Capture the cell that displays the provided text and extract its (X, Y) central coordinate. 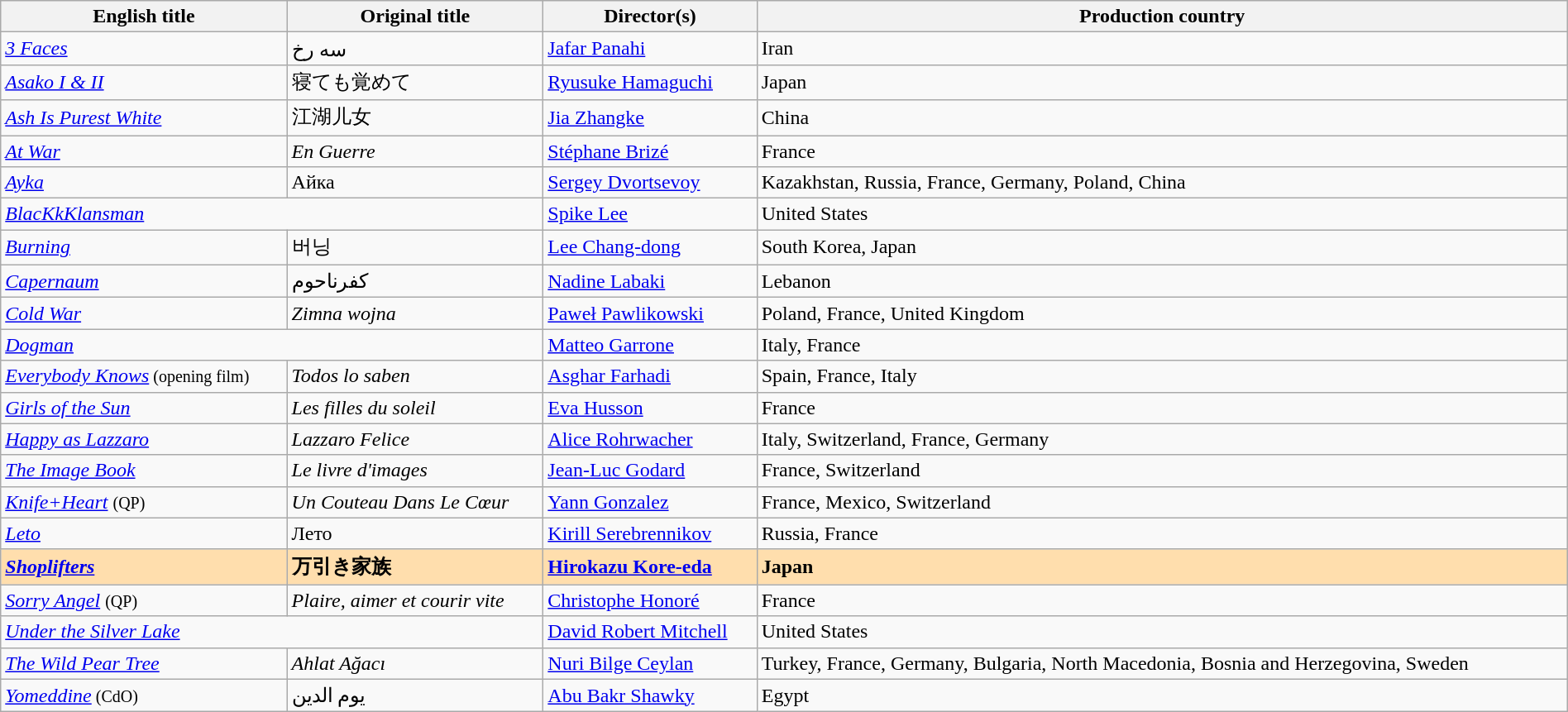
Stéphane Brizé (650, 151)
Ayka (144, 183)
BlacKkKlansman (272, 214)
Айка (415, 183)
Todos lo saben (415, 376)
The Wild Pear Tree (144, 663)
France, Switzerland (1162, 471)
سه رخ (415, 49)
Jia Zhangke (650, 117)
Director(s) (650, 17)
Shoplifters (144, 567)
At War (144, 151)
Jean-Luc Godard (650, 471)
Le livre d'images (415, 471)
Turkey, France, Germany, Bulgaria, North Macedonia, Bosnia and Herzegovina, Sweden (1162, 663)
Christophe Honoré (650, 600)
Ahlat Ağacı (415, 663)
万引き家族 (415, 567)
English title (144, 17)
Ash Is Purest White (144, 117)
Girls of the Sun (144, 408)
Eva Husson (650, 408)
Kazakhstan, Russia, France, Germany, Poland, China (1162, 183)
Asghar Farhadi (650, 376)
寝ても覚めて (415, 83)
Nadine Labaki (650, 281)
버닝 (415, 248)
Cold War (144, 313)
كفرناحوم (415, 281)
Burning (144, 248)
Leto (144, 533)
Zimna wojna (415, 313)
South Korea, Japan (1162, 248)
3 Faces (144, 49)
Original title (415, 17)
江湖儿女 (415, 117)
Sergey Dvortsevoy (650, 183)
Plaire, aimer et courir vite (415, 600)
Lazzaro Felice (415, 439)
Asako I & II (144, 83)
Capernaum (144, 281)
Dogman (272, 345)
Sorry Angel (QP) (144, 600)
Un Couteau Dans Le Cœur (415, 502)
China (1162, 117)
Egypt (1162, 695)
Under the Silver Lake (272, 632)
Poland, France, United Kingdom (1162, 313)
Jafar Panahi (650, 49)
Kirill Serebrennikov (650, 533)
Italy, France (1162, 345)
Ryusuke Hamaguchi (650, 83)
Knife+Heart (QP) (144, 502)
Лето (415, 533)
Production country (1162, 17)
En Guerre (415, 151)
Lee Chang-dong (650, 248)
Nuri Bilge Ceylan (650, 663)
Russia, France (1162, 533)
David Robert Mitchell (650, 632)
Abu Bakr Shawky (650, 695)
France, Mexico, Switzerland (1162, 502)
Spike Lee (650, 214)
Yann Gonzalez (650, 502)
Italy, Switzerland, France, Germany (1162, 439)
Lebanon (1162, 281)
Everybody Knows (opening film) (144, 376)
Spain, France, Italy (1162, 376)
Happy as Lazzaro (144, 439)
Iran (1162, 49)
Yomeddine (CdO) (144, 695)
Hirokazu Kore-eda (650, 567)
Alice Rohrwacher (650, 439)
Paweł Pawlikowski (650, 313)
The Image Book (144, 471)
يوم الدين (415, 695)
Les filles du soleil (415, 408)
Matteo Garrone (650, 345)
